Provide the [X, Y] coordinate of the cell's center where the given text is located.  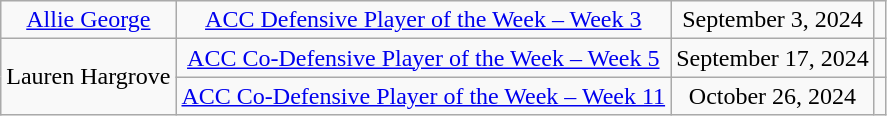
Allie George [88, 20]
ACC Defensive Player of the Week – Week 3 [424, 20]
ACC Co-Defensive Player of the Week – Week 5 [424, 58]
Lauren Hargrove [88, 77]
September 17, 2024 [773, 58]
ACC Co-Defensive Player of the Week – Week 11 [424, 96]
September 3, 2024 [773, 20]
October 26, 2024 [773, 96]
